From the cell containing the given text, extract its center point as [x, y] coordinate. 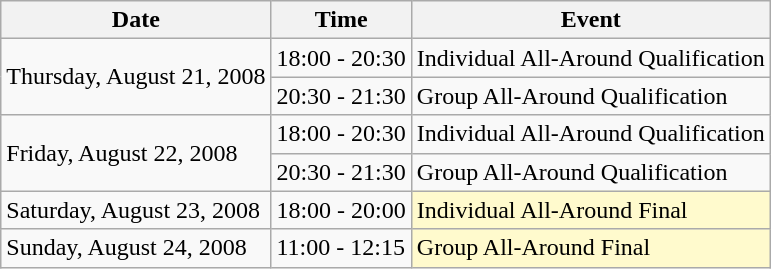
Sunday, August 24, 2008 [136, 248]
Event [590, 20]
11:00 - 12:15 [341, 248]
Date [136, 20]
Thursday, August 21, 2008 [136, 77]
18:00 - 20:00 [341, 210]
Friday, August 22, 2008 [136, 153]
Time [341, 20]
Group All-Around Final [590, 248]
Individual All-Around Final [590, 210]
Saturday, August 23, 2008 [136, 210]
